From the cell containing the given text, extract its center point as (X, Y) coordinate. 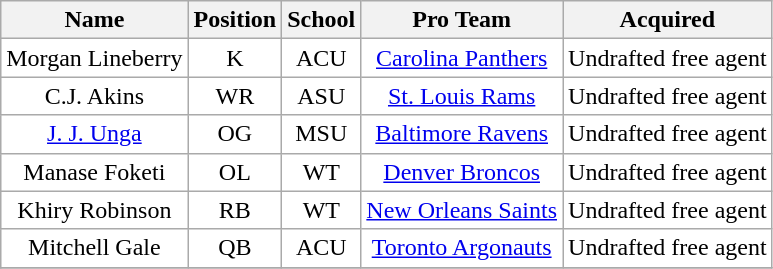
WR (235, 96)
RB (235, 210)
St. Louis Rams (462, 96)
Carolina Panthers (462, 58)
Acquired (668, 20)
Baltimore Ravens (462, 134)
Mitchell Gale (94, 248)
Manase Foketi (94, 172)
ASU (322, 96)
Name (94, 20)
Morgan Lineberry (94, 58)
OL (235, 172)
Position (235, 20)
Khiry Robinson (94, 210)
QB (235, 248)
K (235, 58)
Denver Broncos (462, 172)
OG (235, 134)
C.J. Akins (94, 96)
J. J. Unga (94, 134)
MSU (322, 134)
Pro Team (462, 20)
Toronto Argonauts (462, 248)
New Orleans Saints (462, 210)
School (322, 20)
